Pinpoint the cell where the given text exists, returning its [x, y] midpoint coordinate. 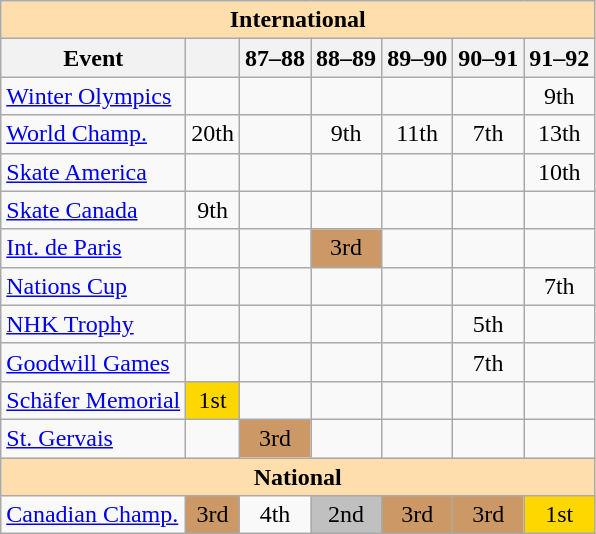
20th [213, 134]
89–90 [418, 58]
Int. de Paris [94, 248]
Event [94, 58]
10th [560, 172]
11th [418, 134]
Skate Canada [94, 210]
91–92 [560, 58]
NHK Trophy [94, 324]
International [298, 20]
National [298, 477]
13th [560, 134]
90–91 [488, 58]
Goodwill Games [94, 362]
Winter Olympics [94, 96]
St. Gervais [94, 438]
5th [488, 324]
4th [274, 515]
88–89 [346, 58]
Nations Cup [94, 286]
Schäfer Memorial [94, 400]
87–88 [274, 58]
Skate America [94, 172]
World Champ. [94, 134]
Canadian Champ. [94, 515]
2nd [346, 515]
